Provide the [x, y] coordinate of the cell's center where the given text is located.  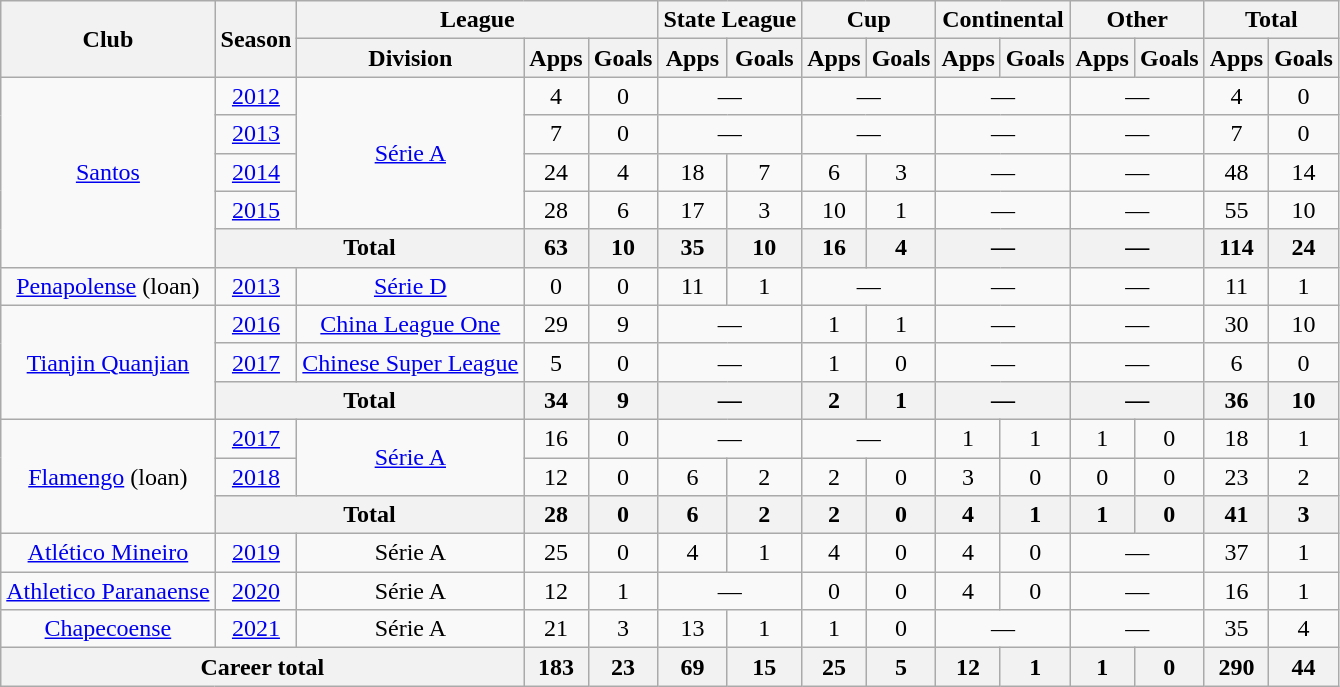
Penapolense (loan) [108, 286]
15 [764, 667]
Chinese Super League [410, 362]
Chapecoense [108, 629]
2020 [256, 591]
48 [1236, 172]
Season [256, 39]
Division [410, 58]
30 [1236, 324]
290 [1236, 667]
Athletico Paranaense [108, 591]
2018 [256, 477]
44 [1304, 667]
2019 [256, 553]
Other [1137, 20]
Career total [262, 667]
63 [556, 248]
2021 [256, 629]
21 [556, 629]
14 [1304, 172]
Santos [108, 172]
37 [1236, 553]
34 [556, 400]
2012 [256, 96]
Continental [1003, 20]
2016 [256, 324]
Flamengo (loan) [108, 476]
55 [1236, 210]
2014 [256, 172]
China League One [410, 324]
69 [692, 667]
Cup [869, 20]
29 [556, 324]
36 [1236, 400]
Tianjin Quanjian [108, 362]
41 [1236, 515]
183 [556, 667]
Série D [410, 286]
Club [108, 39]
Atlético Mineiro [108, 553]
League [478, 20]
114 [1236, 248]
13 [692, 629]
State League [730, 20]
2015 [256, 210]
17 [692, 210]
